Pinpoint the cell where the given text exists, returning its [x, y] midpoint coordinate. 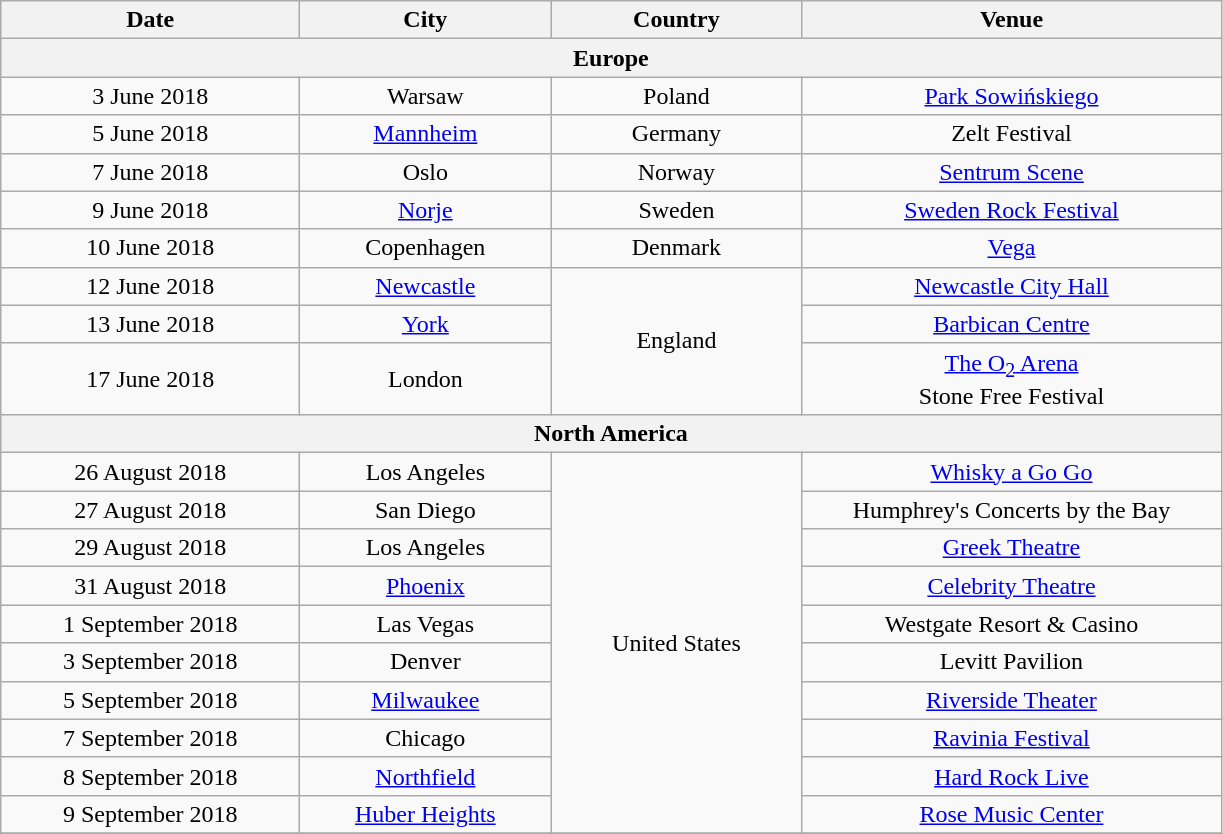
Northfield [426, 776]
Norway [676, 172]
Poland [676, 96]
Humphrey's Concerts by the Bay [1012, 510]
Barbican Centre [1012, 324]
1 September 2018 [150, 624]
Newcastle City Hall [1012, 286]
Venue [1012, 20]
Date [150, 20]
10 June 2018 [150, 248]
5 September 2018 [150, 700]
17 June 2018 [150, 378]
Sweden Rock Festival [1012, 210]
Las Vegas [426, 624]
26 August 2018 [150, 472]
Zelt Festival [1012, 134]
Norje [426, 210]
8 September 2018 [150, 776]
San Diego [426, 510]
3 September 2018 [150, 662]
Country [676, 20]
Huber Heights [426, 814]
Denmark [676, 248]
England [676, 340]
13 June 2018 [150, 324]
Phoenix [426, 586]
Rose Music Center [1012, 814]
27 August 2018 [150, 510]
Levitt Pavilion [1012, 662]
3 June 2018 [150, 96]
Germany [676, 134]
Oslo [426, 172]
29 August 2018 [150, 548]
Milwaukee [426, 700]
York [426, 324]
Westgate Resort & Casino [1012, 624]
Sweden [676, 210]
Celebrity Theatre [1012, 586]
Sentrum Scene [1012, 172]
Hard Rock Live [1012, 776]
Copenhagen [426, 248]
9 June 2018 [150, 210]
City [426, 20]
9 September 2018 [150, 814]
Ravinia Festival [1012, 738]
North America [611, 434]
12 June 2018 [150, 286]
Riverside Theater [1012, 700]
United States [676, 644]
Denver [426, 662]
31 August 2018 [150, 586]
Greek Theatre [1012, 548]
Whisky a Go Go [1012, 472]
Warsaw [426, 96]
Europe [611, 58]
Mannheim [426, 134]
Vega [1012, 248]
7 September 2018 [150, 738]
London [426, 378]
7 June 2018 [150, 172]
The O2 ArenaStone Free Festival [1012, 378]
Park Sowińskiego [1012, 96]
5 June 2018 [150, 134]
Chicago [426, 738]
Newcastle [426, 286]
